Scan for the cell matching the given text and deliver its [x, y] coordinate at center. 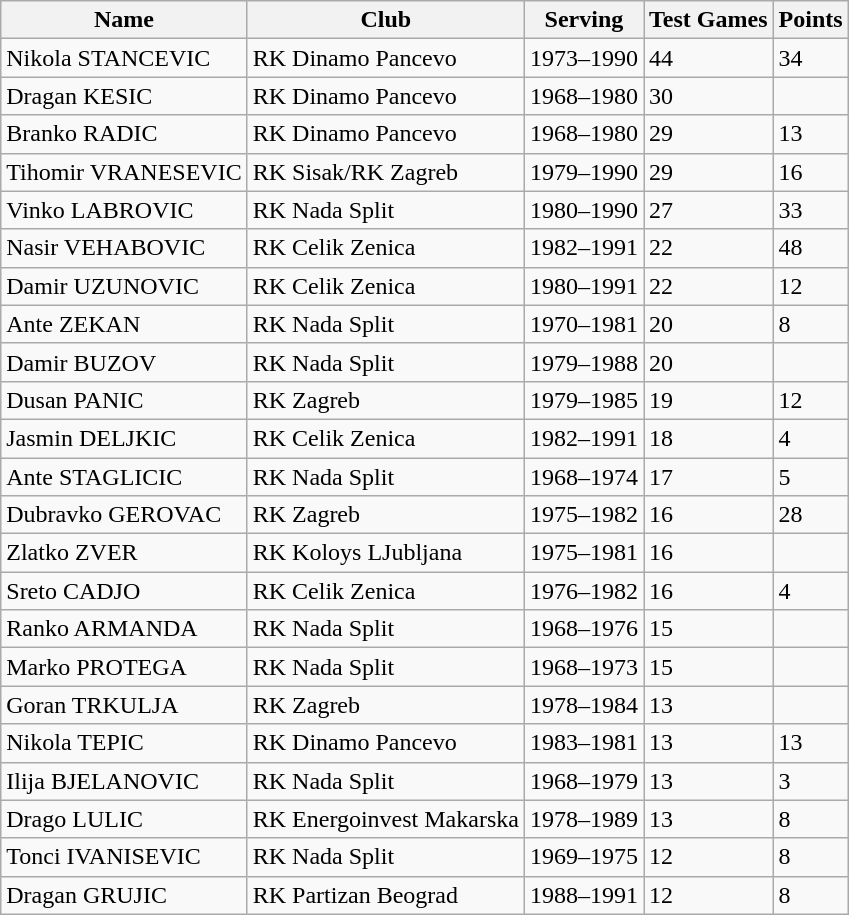
19 [709, 400]
1988–1991 [584, 895]
Tonci IVANISEVIC [124, 857]
1978–1984 [584, 705]
3 [810, 781]
Serving [584, 20]
RK Koloys LJubljana [386, 553]
1968–1979 [584, 781]
Nasir VEHABOVIC [124, 248]
1976–1982 [584, 591]
1980–1990 [584, 210]
Zlatko ZVER [124, 553]
Jasmin DELJKIC [124, 438]
RK Energoinvest Makarska [386, 819]
Dusan PANIC [124, 400]
Tihomir VRANESEVIC [124, 172]
44 [709, 58]
Ante STAGLICIC [124, 477]
1978–1989 [584, 819]
27 [709, 210]
Club [386, 20]
Name [124, 20]
Nikola TEPIC [124, 743]
Vinko LABROVIC [124, 210]
1979–1988 [584, 362]
Dubravko GEROVAC [124, 515]
1970–1981 [584, 324]
30 [709, 96]
Dragan GRUJIC [124, 895]
Ante ZEKAN [124, 324]
Test Games [709, 20]
34 [810, 58]
1980–1991 [584, 286]
1975–1981 [584, 553]
Drago LULIC [124, 819]
Marko PROTEGA [124, 667]
1973–1990 [584, 58]
1979–1985 [584, 400]
RK Sisak/RK Zagreb [386, 172]
Branko RADIC [124, 134]
Goran TRKULJA [124, 705]
1969–1975 [584, 857]
1983–1981 [584, 743]
1968–1974 [584, 477]
18 [709, 438]
1979–1990 [584, 172]
Ilija BJELANOVIC [124, 781]
33 [810, 210]
1968–1976 [584, 629]
Damir BUZOV [124, 362]
Nikola STANCEVIC [124, 58]
Dragan KESIC [124, 96]
48 [810, 248]
28 [810, 515]
RK Partizan Beograd [386, 895]
5 [810, 477]
Sreto CADJO [124, 591]
1968–1973 [584, 667]
17 [709, 477]
1975–1982 [584, 515]
Points [810, 20]
Damir UZUNOVIC [124, 286]
Ranko ARMANDA [124, 629]
